Detect which cell encompasses the target text, then output its [X, Y] center coordinate. 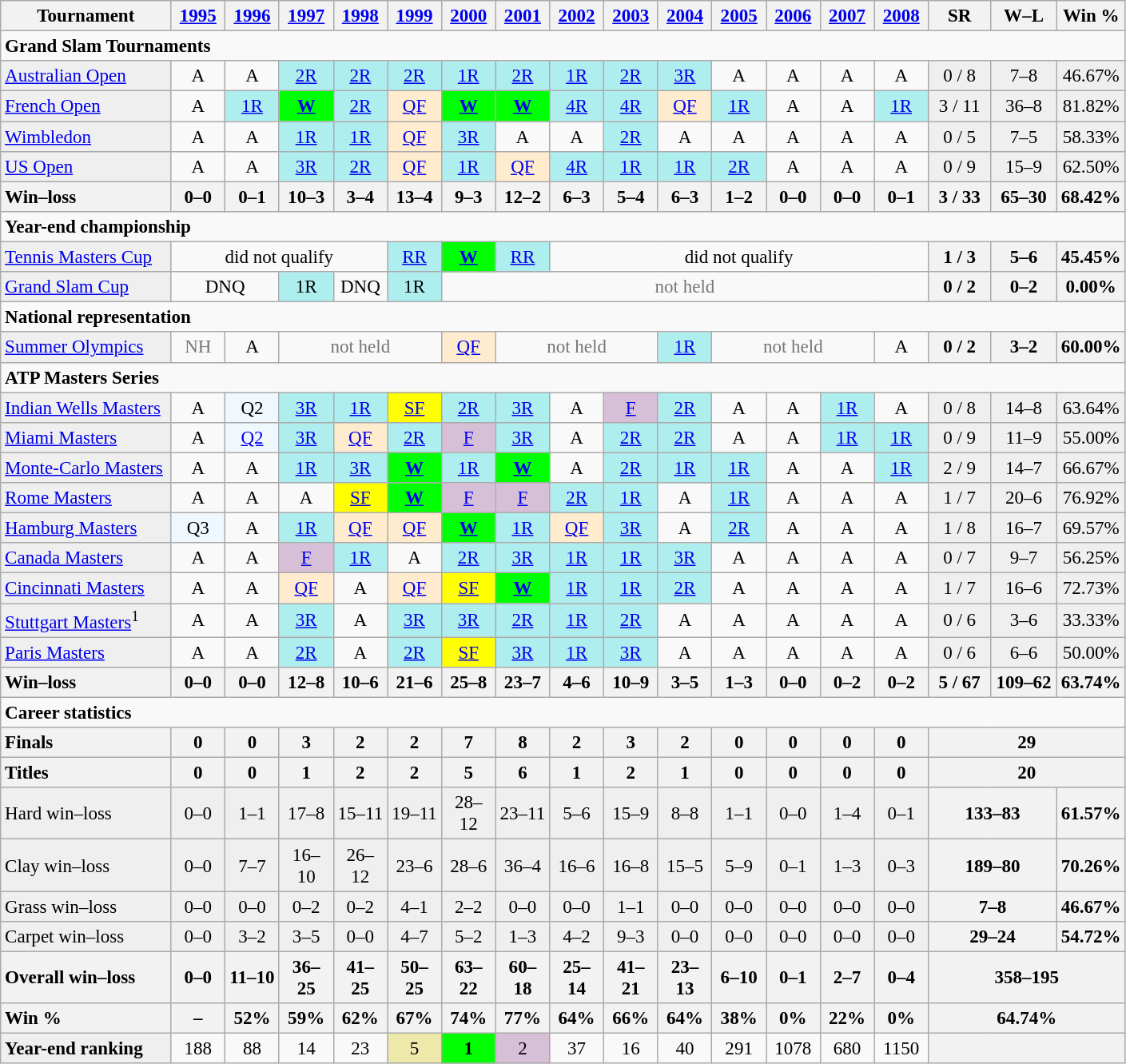
6–10 [739, 977]
67% [415, 1018]
NH [198, 348]
1 / 8 [960, 528]
59% [306, 1018]
62% [360, 1018]
0–3 [901, 865]
45.45% [1091, 257]
23–13 [685, 977]
5–2 [468, 937]
20–6 [1025, 498]
50–25 [415, 977]
Canada Masters [86, 558]
1 / 3 [960, 257]
5–4 [631, 197]
0–4 [901, 977]
Clay win–loss [86, 865]
19–11 [415, 814]
26–12 [360, 865]
1–2 [739, 197]
0.00% [1091, 287]
58.33% [1091, 137]
4–6 [577, 683]
Cincinnati Masters [86, 588]
62.50% [1091, 167]
16 [631, 1049]
Miami Masters [86, 438]
23–6 [415, 865]
0 / 7 [960, 558]
11–10 [253, 977]
7–7 [253, 865]
15–11 [360, 814]
66% [631, 1018]
Monte-Carlo Masters [86, 468]
25–14 [577, 977]
1999 [415, 16]
16–8 [631, 865]
2004 [685, 16]
Grand Slam Cup [86, 287]
8–8 [685, 814]
Summer Olympics [86, 348]
17–8 [306, 814]
188 [198, 1049]
63.64% [1091, 408]
41–21 [631, 977]
56.25% [1091, 558]
109–62 [1025, 683]
33.33% [1091, 620]
61.57% [1091, 814]
10–3 [306, 197]
Hard win–loss [86, 814]
74% [468, 1018]
3–6 [1025, 620]
Indian Wells Masters [86, 408]
88 [253, 1049]
70.26% [1091, 865]
38% [739, 1018]
29–24 [993, 937]
1996 [253, 16]
15–5 [685, 865]
37 [577, 1049]
36–8 [1025, 106]
72.73% [1091, 588]
Q3 [198, 528]
68.42% [1091, 197]
291 [739, 1049]
25–8 [468, 683]
69.57% [1091, 528]
Finals [86, 743]
– [198, 1018]
36–25 [306, 977]
28–6 [468, 865]
3 / 33 [960, 197]
20 [1027, 773]
Overall win–loss [86, 977]
Tournament [86, 16]
Grass win–loss [86, 907]
ATP Masters Series [563, 377]
16–10 [306, 865]
28–12 [468, 814]
2006 [793, 16]
23–7 [523, 683]
2000 [468, 16]
1997 [306, 16]
3 / 11 [960, 106]
14 [306, 1049]
6 [523, 773]
63.74% [1091, 683]
1078 [793, 1049]
12–8 [306, 683]
1–4 [847, 814]
6–6 [1025, 652]
133–83 [993, 814]
0 / 5 [960, 137]
1998 [360, 16]
76.92% [1091, 498]
7–5 [1025, 137]
16–7 [1025, 528]
11–9 [1025, 438]
63–22 [468, 977]
2–7 [847, 977]
10–6 [360, 683]
1995 [198, 16]
358–195 [1027, 977]
Grand Slam Tournaments [563, 46]
65–30 [1025, 197]
40 [685, 1049]
2005 [739, 16]
1150 [901, 1049]
55.00% [1091, 438]
2008 [901, 16]
81.82% [1091, 106]
2002 [577, 16]
64.74% [1027, 1018]
National representation [563, 317]
60.00% [1091, 348]
2001 [523, 16]
SR [960, 16]
US Open [86, 167]
4–1 [415, 907]
Year-end ranking [86, 1049]
3–4 [360, 197]
29 [1027, 743]
2007 [847, 16]
7 [468, 743]
680 [847, 1049]
Carpet win–loss [86, 937]
2003 [631, 16]
189–80 [993, 865]
2–2 [468, 907]
5 / 67 [960, 683]
50.00% [1091, 652]
13–4 [415, 197]
54.72% [1091, 937]
77% [523, 1018]
Wimbledon [86, 137]
4–2 [577, 937]
9–7 [1025, 558]
4–7 [415, 937]
Rome Masters [86, 498]
2 / 9 [960, 468]
21–6 [415, 683]
22% [847, 1018]
36–4 [523, 865]
Tennis Masters Cup [86, 257]
66.67% [1091, 468]
Stuttgart Masters1 [86, 620]
Year-end championship [563, 227]
Hamburg Masters [86, 528]
Paris Masters [86, 652]
60–18 [523, 977]
23 [360, 1049]
8 [523, 743]
Career statistics [563, 713]
14–8 [1025, 408]
French Open [86, 106]
5–9 [739, 865]
41–25 [360, 977]
23–11 [523, 814]
W–L [1025, 16]
52% [253, 1018]
Titles [86, 773]
14–7 [1025, 468]
10–9 [631, 683]
Australian Open [86, 76]
12–2 [523, 197]
